Scan for the cell matching the given text and deliver its [X, Y] coordinate at center. 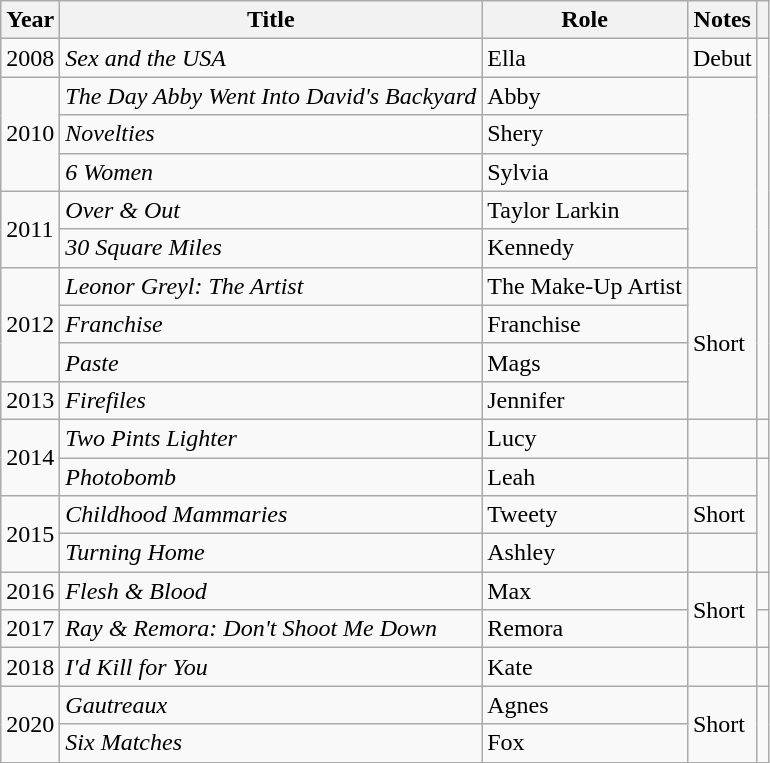
Novelties [271, 134]
Childhood Mammaries [271, 515]
Six Matches [271, 743]
Mags [585, 362]
2017 [30, 629]
6 Women [271, 172]
The Make-Up Artist [585, 286]
Sex and the USA [271, 58]
Title [271, 20]
I'd Kill for You [271, 667]
Abby [585, 96]
Ella [585, 58]
The Day Abby Went Into David's Backyard [271, 96]
Photobomb [271, 477]
Two Pints Lighter [271, 438]
Role [585, 20]
2016 [30, 591]
2012 [30, 324]
Paste [271, 362]
Tweety [585, 515]
2010 [30, 134]
Lucy [585, 438]
2018 [30, 667]
2015 [30, 534]
Jennifer [585, 400]
Taylor Larkin [585, 210]
Ashley [585, 553]
Shery [585, 134]
Kennedy [585, 248]
Notes [722, 20]
Leah [585, 477]
2020 [30, 724]
Fox [585, 743]
Agnes [585, 705]
Flesh & Blood [271, 591]
2014 [30, 457]
Leonor Greyl: The Artist [271, 286]
Year [30, 20]
Over & Out [271, 210]
2008 [30, 58]
30 Square Miles [271, 248]
Turning Home [271, 553]
2013 [30, 400]
2011 [30, 229]
Debut [722, 58]
Max [585, 591]
Ray & Remora: Don't Shoot Me Down [271, 629]
Kate [585, 667]
Sylvia [585, 172]
Gautreaux [271, 705]
Remora [585, 629]
Firefiles [271, 400]
